Search for the cell housing the specified text and yield its [X, Y] center coordinate. 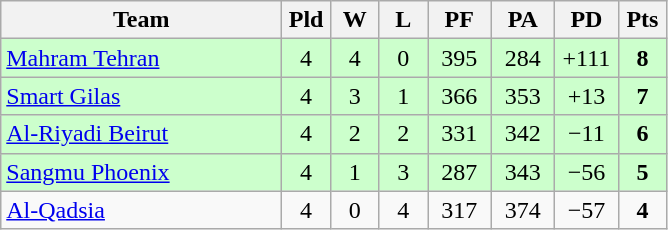
317 [460, 210]
Al-Riyadi Beirut [142, 134]
353 [523, 96]
Sangmu Phoenix [142, 172]
PD [587, 20]
374 [523, 210]
Team [142, 20]
287 [460, 172]
6 [642, 134]
7 [642, 96]
PA [523, 20]
Mahram Tehran [142, 58]
W [354, 20]
−11 [587, 134]
8 [642, 58]
Smart Gilas [142, 96]
331 [460, 134]
L [404, 20]
284 [523, 58]
395 [460, 58]
+13 [587, 96]
343 [523, 172]
+111 [587, 58]
PF [460, 20]
Pts [642, 20]
342 [523, 134]
366 [460, 96]
−56 [587, 172]
Al-Qadsia [142, 210]
−57 [587, 210]
5 [642, 172]
Pld [306, 20]
